For the text-containing cell, return its midpoint in [X, Y] coordinate format. 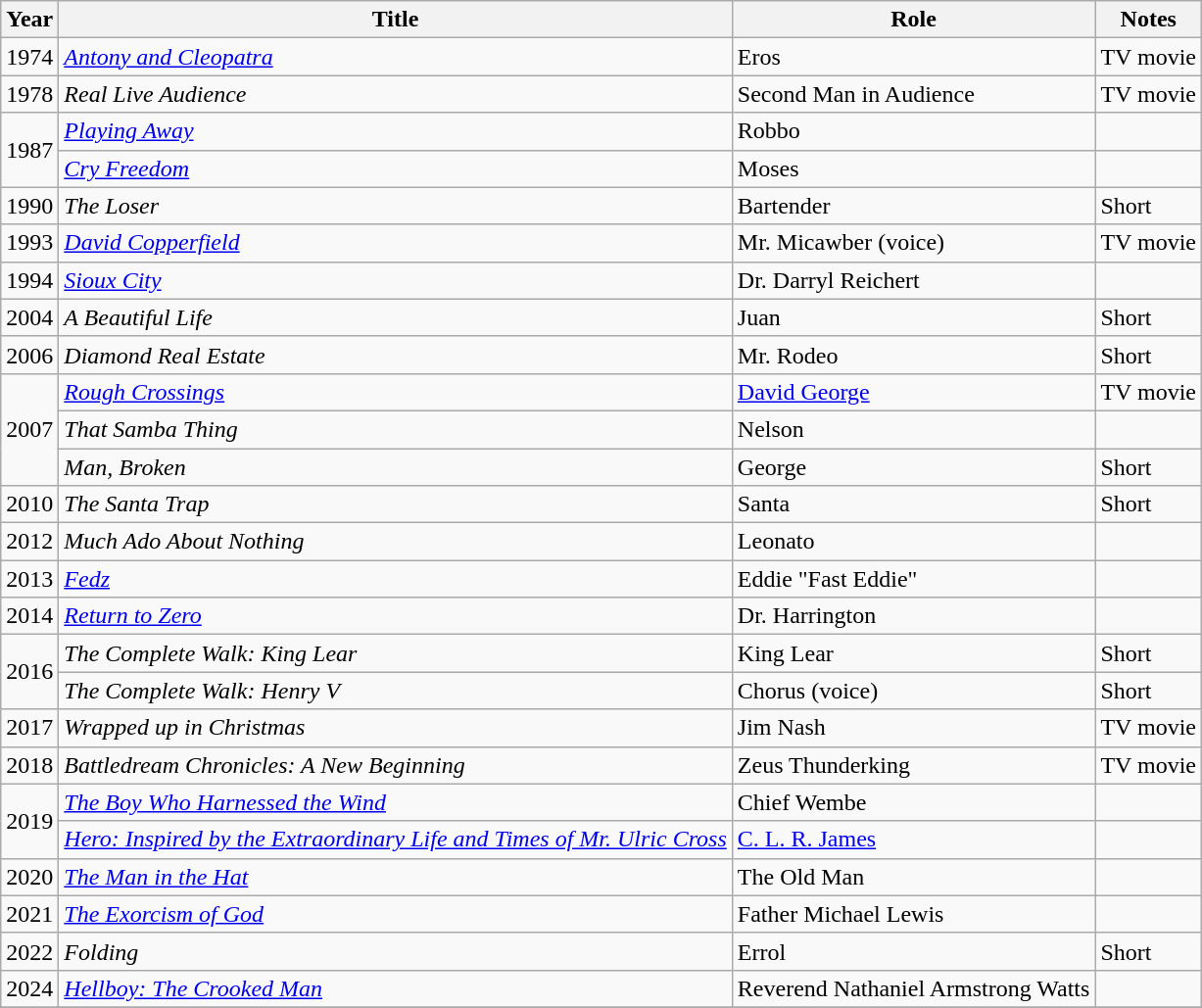
Zeus Thunderking [913, 765]
A Beautiful Life [396, 317]
That Samba Thing [396, 429]
Battledream Chronicles: A New Beginning [396, 765]
Father Michael Lewis [913, 914]
2014 [29, 616]
Dr. Harrington [913, 616]
George [913, 467]
Diamond Real Estate [396, 355]
Leonato [913, 542]
2018 [29, 765]
Chief Wembe [913, 802]
Errol [913, 951]
2006 [29, 355]
The Boy Who Harnessed the Wind [396, 802]
1974 [29, 57]
Role [913, 20]
Wrapped up in Christmas [396, 728]
1993 [29, 243]
1990 [29, 206]
Robbo [913, 131]
2017 [29, 728]
Much Ado About Nothing [396, 542]
2020 [29, 877]
Chorus (voice) [913, 691]
Title [396, 20]
Year [29, 20]
2004 [29, 317]
Jim Nash [913, 728]
2010 [29, 504]
Hero: Inspired by the Extraordinary Life and Times of Mr. Ulric Cross [396, 840]
King Lear [913, 653]
Return to Zero [396, 616]
2016 [29, 672]
Mr. Micawber (voice) [913, 243]
The Loser [396, 206]
Fedz [396, 579]
2022 [29, 951]
C. L. R. James [913, 840]
1987 [29, 150]
2007 [29, 429]
The Complete Walk: King Lear [396, 653]
2013 [29, 579]
2019 [29, 821]
Man, Broken [396, 467]
Eros [913, 57]
Hellboy: The Crooked Man [396, 988]
Antony and Cleopatra [396, 57]
2021 [29, 914]
1978 [29, 94]
Juan [913, 317]
Rough Crossings [396, 392]
Reverend Nathaniel Armstrong Watts [913, 988]
The Santa Trap [396, 504]
Dr. Darryl Reichert [913, 280]
David Copperfield [396, 243]
Notes [1148, 20]
Real Live Audience [396, 94]
1994 [29, 280]
The Old Man [913, 877]
Santa [913, 504]
2012 [29, 542]
2024 [29, 988]
Second Man in Audience [913, 94]
Playing Away [396, 131]
Cry Freedom [396, 168]
Bartender [913, 206]
The Complete Walk: Henry V [396, 691]
David George [913, 392]
The Man in the Hat [396, 877]
Moses [913, 168]
Eddie "Fast Eddie" [913, 579]
Mr. Rodeo [913, 355]
Sioux City [396, 280]
Folding [396, 951]
Nelson [913, 429]
The Exorcism of God [396, 914]
